Pinpoint the cell where the given text exists, returning its (X, Y) midpoint coordinate. 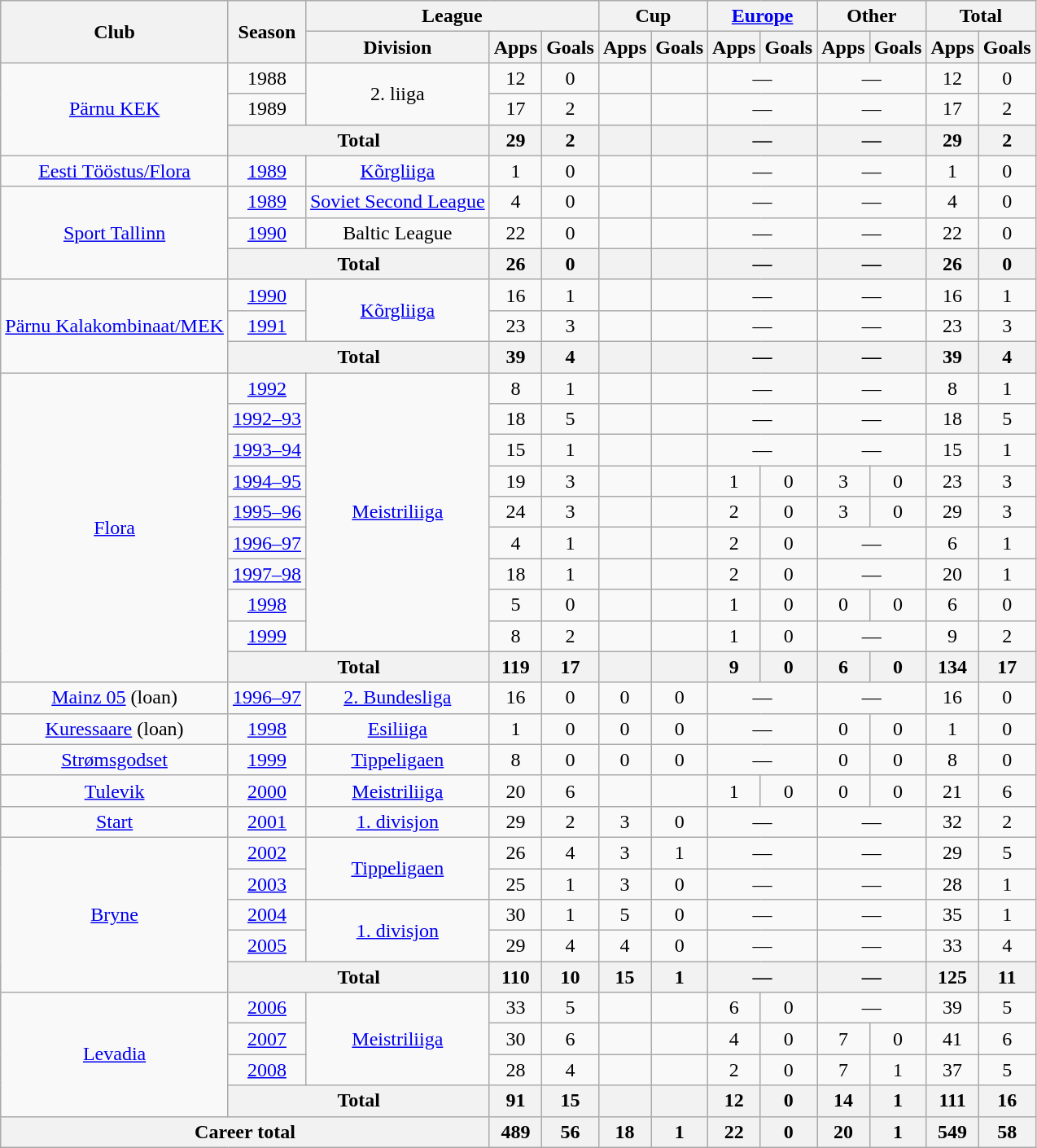
League (452, 16)
35 (952, 915)
489 (515, 1132)
110 (515, 977)
2007 (267, 1039)
111 (952, 1101)
Division (397, 47)
24 (515, 512)
14 (843, 1101)
2004 (267, 915)
Bryne (115, 914)
125 (952, 977)
Europe (763, 16)
11 (1007, 977)
2002 (267, 852)
1994–95 (267, 481)
Tulevik (115, 791)
2001 (267, 822)
32 (952, 822)
Mainz 05 (loan) (115, 698)
2. Bundesliga (397, 698)
1992 (267, 388)
Season (267, 32)
Esiliiga (397, 729)
1988 (267, 78)
58 (1007, 1132)
56 (571, 1132)
Cup (653, 16)
10 (571, 977)
19 (515, 481)
21 (952, 791)
2006 (267, 1008)
2008 (267, 1070)
Soviet Second League (397, 202)
Levadia (115, 1054)
2005 (267, 946)
Sport Tallinn (115, 233)
91 (515, 1101)
37 (952, 1070)
134 (952, 667)
119 (515, 667)
Career total (245, 1132)
Kuressaare (loan) (115, 729)
Baltic League (397, 233)
41 (952, 1039)
2003 (267, 883)
Flora (115, 528)
1995–96 (267, 512)
Club (115, 32)
2000 (267, 791)
Pärnu KEK (115, 109)
1992–93 (267, 419)
1993–94 (267, 450)
1997–98 (267, 574)
Other (872, 16)
Eesti Tööstus/Flora (115, 171)
Pärnu Kalakombinaat/MEK (115, 326)
1991 (267, 326)
549 (952, 1132)
Start (115, 822)
2. liiga (397, 94)
25 (515, 883)
Strømsgodset (115, 760)
